Identify which cell holds the provided text, then report its [x, y] central coordinate. 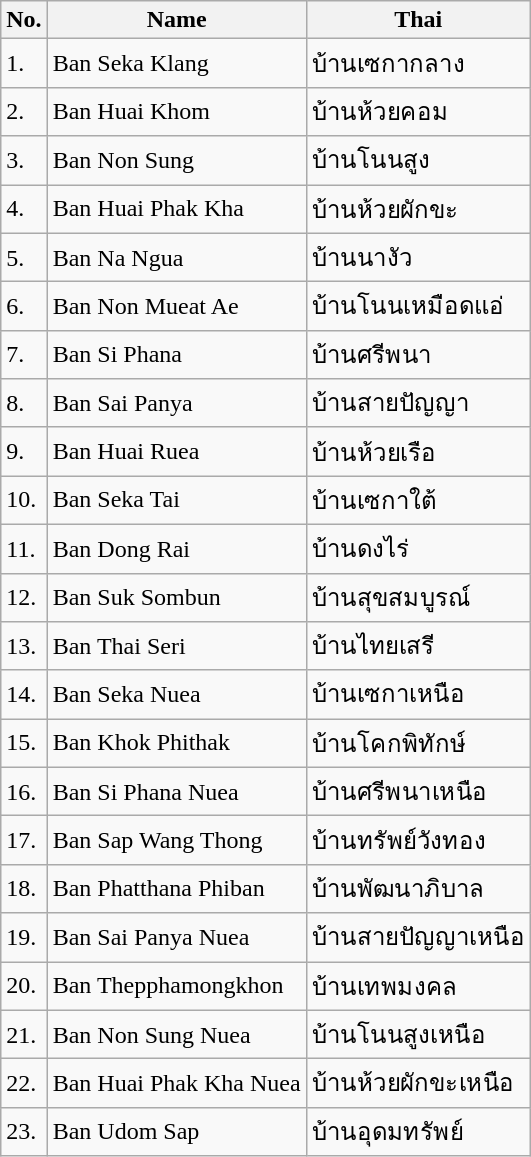
บ้านสายปัญญาเหนือ [418, 938]
Ban Suk Sombun [176, 598]
16. [24, 792]
Ban Thepphamongkhon [176, 986]
Ban Seka Tai [176, 500]
9. [24, 452]
Ban Non Sung [176, 160]
บ้านศรีพนาเหนือ [418, 792]
บ้านเซกากลาง [418, 64]
บ้านเซกาเหนือ [418, 694]
Thai [418, 20]
19. [24, 938]
Ban Huai Khom [176, 112]
บ้านนางัว [418, 258]
บ้านเซกาใต้ [418, 500]
บ้านศรีพนา [418, 354]
Ban Huai Ruea [176, 452]
Ban Phatthana Phiban [176, 888]
1. [24, 64]
Ban Seka Nuea [176, 694]
Ban Non Sung Nuea [176, 1034]
Name [176, 20]
บ้านห้วยเรือ [418, 452]
Ban Na Ngua [176, 258]
8. [24, 404]
Ban Si Phana [176, 354]
บ้านดงไร่ [418, 548]
14. [24, 694]
บ้านสายปัญญา [418, 404]
13. [24, 646]
15. [24, 744]
6. [24, 306]
Ban Si Phana Nuea [176, 792]
บ้านอุดมทรัพย์ [418, 1132]
5. [24, 258]
7. [24, 354]
2. [24, 112]
บ้านห้วยผักขะ [418, 208]
Ban Udom Sap [176, 1132]
Ban Non Mueat Ae [176, 306]
บ้านเทพมงคล [418, 986]
11. [24, 548]
Ban Sai Panya Nuea [176, 938]
3. [24, 160]
Ban Huai Phak Kha [176, 208]
บ้านห้วยผักขะเหนือ [418, 1084]
20. [24, 986]
บ้านห้วยคอม [418, 112]
บ้านพัฒนาภิบาล [418, 888]
Ban Sai Panya [176, 404]
21. [24, 1034]
บ้านสุขสมบูรณ์ [418, 598]
Ban Huai Phak Kha Nuea [176, 1084]
Ban Sap Wang Thong [176, 840]
บ้านโคกพิทักษ์ [418, 744]
4. [24, 208]
10. [24, 500]
บ้านโนนเหมือดแอ่ [418, 306]
Ban Dong Rai [176, 548]
บ้านโนนสูง [418, 160]
Ban Khok Phithak [176, 744]
18. [24, 888]
22. [24, 1084]
No. [24, 20]
บ้านทรัพย์วังทอง [418, 840]
บ้านไทยเสรี [418, 646]
23. [24, 1132]
17. [24, 840]
Ban Seka Klang [176, 64]
Ban Thai Seri [176, 646]
บ้านโนนสูงเหนือ [418, 1034]
12. [24, 598]
